Scan for the cell matching the given text and deliver its [X, Y] coordinate at center. 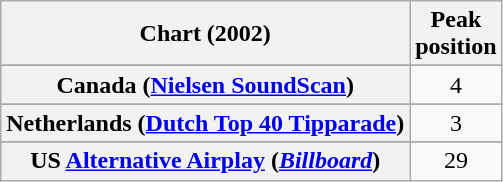
Netherlands (Dutch Top 40 Tipparade) [206, 123]
Peakposition [456, 34]
4 [456, 85]
US Alternative Airplay (Billboard) [206, 161]
3 [456, 123]
Canada (Nielsen SoundScan) [206, 85]
29 [456, 161]
Chart (2002) [206, 34]
